Scan for the cell matching the given text and deliver its (x, y) coordinate at center. 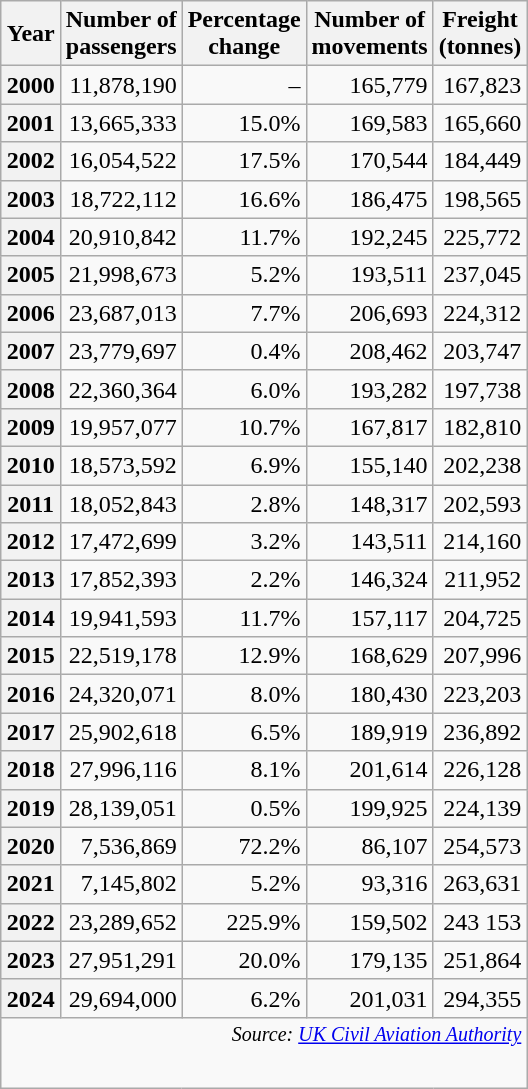
214,160 (480, 542)
2018 (30, 770)
207,996 (480, 656)
Percentagechange (244, 34)
2012 (30, 542)
3.2% (244, 542)
202,593 (480, 503)
2004 (30, 237)
165,660 (480, 123)
86,107 (370, 846)
182,810 (480, 427)
18,052,843 (121, 503)
12.9% (244, 656)
225,772 (480, 237)
2005 (30, 275)
148,317 (370, 503)
17,472,699 (121, 542)
2.8% (244, 503)
143,511 (370, 542)
2003 (30, 199)
– (244, 85)
186,475 (370, 199)
23,289,652 (121, 922)
2017 (30, 732)
Freight(tonnes) (480, 34)
197,738 (480, 389)
25,902,618 (121, 732)
201,614 (370, 770)
168,629 (370, 656)
167,817 (370, 427)
2011 (30, 503)
22,519,178 (121, 656)
24,320,071 (121, 694)
2006 (30, 313)
28,139,051 (121, 808)
202,238 (480, 465)
10.7% (244, 427)
167,823 (480, 85)
8.1% (244, 770)
179,135 (370, 960)
2015 (30, 656)
Number ofmovements (370, 34)
27,951,291 (121, 960)
2.2% (244, 580)
Year (30, 34)
2013 (30, 580)
189,919 (370, 732)
193,511 (370, 275)
7,536,869 (121, 846)
184,449 (480, 161)
7,145,802 (121, 884)
2021 (30, 884)
263,631 (480, 884)
Number ofpassengers (121, 34)
6.9% (244, 465)
251,864 (480, 960)
23,779,697 (121, 351)
16.6% (244, 199)
165,779 (370, 85)
17.5% (244, 161)
159,502 (370, 922)
224,312 (480, 313)
198,565 (480, 199)
2010 (30, 465)
6.5% (244, 732)
226,128 (480, 770)
17,852,393 (121, 580)
29,694,000 (121, 998)
23,687,013 (121, 313)
203,747 (480, 351)
6.0% (244, 389)
180,430 (370, 694)
2016 (30, 694)
93,316 (370, 884)
146,324 (370, 580)
Source: UK Civil Aviation Authority (264, 1053)
204,725 (480, 618)
2022 (30, 922)
2023 (30, 960)
18,573,592 (121, 465)
201,031 (370, 998)
224,139 (480, 808)
223,203 (480, 694)
2024 (30, 998)
0.5% (244, 808)
19,957,077 (121, 427)
15.0% (244, 123)
206,693 (370, 313)
11,878,190 (121, 85)
2007 (30, 351)
225.9% (244, 922)
22,360,364 (121, 389)
243 153 (480, 922)
2002 (30, 161)
0.4% (244, 351)
8.0% (244, 694)
21,998,673 (121, 275)
192,245 (370, 237)
2020 (30, 846)
20.0% (244, 960)
236,892 (480, 732)
237,045 (480, 275)
2001 (30, 123)
6.2% (244, 998)
169,583 (370, 123)
27,996,116 (121, 770)
208,462 (370, 351)
7.7% (244, 313)
294,355 (480, 998)
199,925 (370, 808)
193,282 (370, 389)
72.2% (244, 846)
20,910,842 (121, 237)
19,941,593 (121, 618)
13,665,333 (121, 123)
16,054,522 (121, 161)
170,544 (370, 161)
2009 (30, 427)
2019 (30, 808)
2008 (30, 389)
157,117 (370, 618)
2000 (30, 85)
18,722,112 (121, 199)
254,573 (480, 846)
2014 (30, 618)
211,952 (480, 580)
155,140 (370, 465)
